Output the (x, y) coordinate of the center of the cell containing the given text.  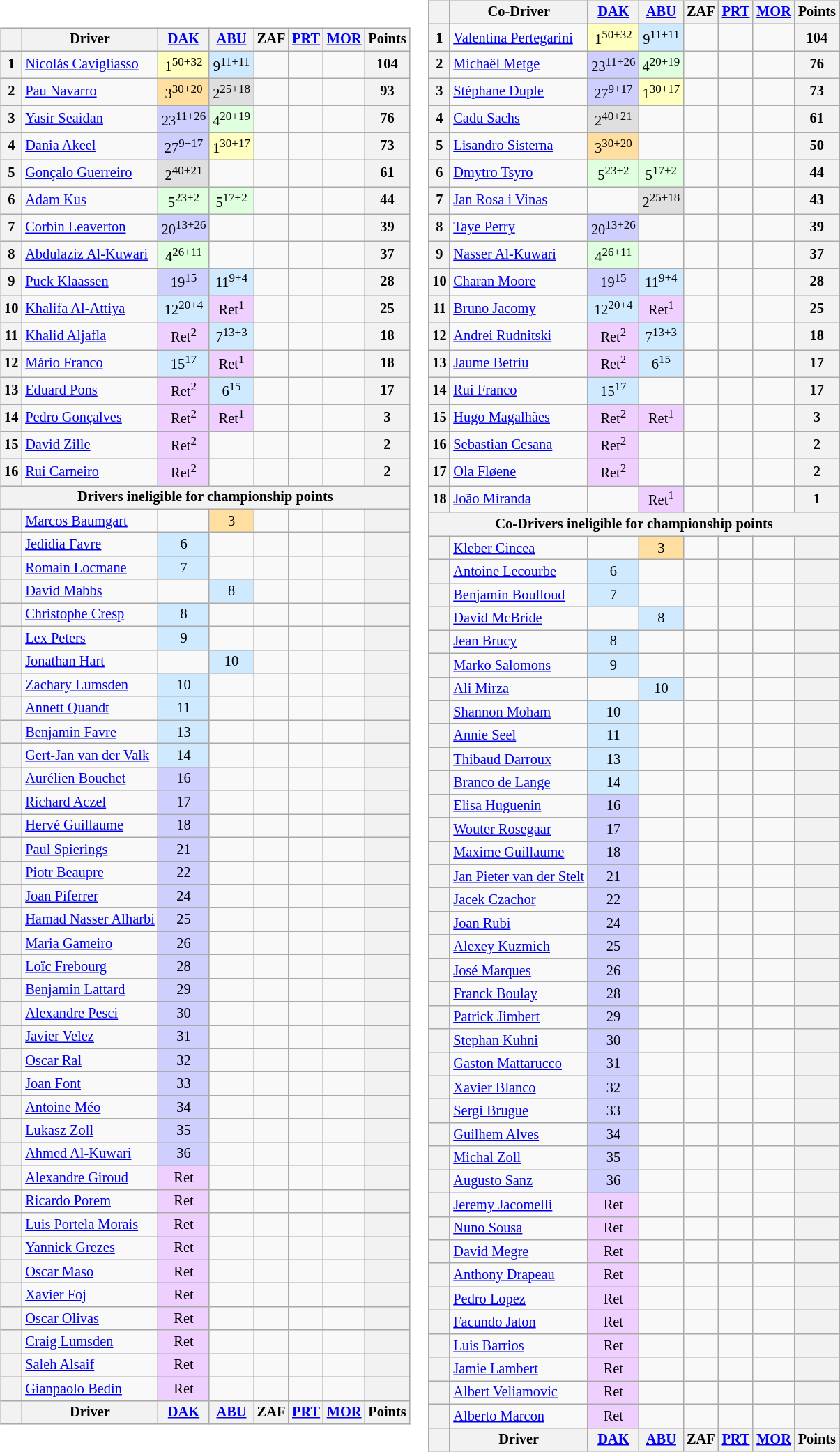
Benjamin Favre (89, 732)
Branco de Lange (519, 783)
Oscar Olivas (89, 1318)
Valentina Pertegarini (519, 38)
Ahmed Al-Kuwari (89, 1154)
Alexey Kuzmich (519, 947)
Ola Fløene (519, 473)
Dania Akeel (89, 146)
Jacek Czachor (519, 900)
Abdulaziz Al-Kuwari (89, 255)
Luis Barrios (519, 1345)
Co-Driver (519, 13)
Eduard Pons (89, 390)
Loïc Frebourg (89, 967)
Franck Boulay (519, 994)
43 (817, 201)
Shannon Moham (519, 712)
Maxime Guillaume (519, 853)
Richard Aczel (89, 802)
Andrei Rudnitski (519, 336)
Nicolás Cavigliasso (89, 64)
Xavier Foj (89, 1295)
Stephan Kuhni (519, 1041)
Corbin Leaverton (89, 227)
Michaël Metge (519, 64)
Facundo Jaton (519, 1322)
Hervé Guillaume (89, 826)
Christophe Cresp (89, 615)
Aurélien Bouchet (89, 779)
Gianpaolo Bedin (89, 1389)
Antoine Méo (89, 1108)
Puck Klaassen (89, 282)
Bruno Jacomy (519, 309)
Yannick Grezes (89, 1248)
Benjamin Boulloud (519, 595)
Gert-Jan van der Valk (89, 756)
João Miranda (519, 499)
David McBride (519, 618)
Saleh Alsaif (89, 1366)
Joan Font (89, 1084)
Piotr Beaupre (89, 873)
Alexandre Giroud (89, 1178)
Mário Franco (89, 364)
David Megre (519, 1252)
David Mabbs (89, 591)
93 (387, 92)
Pedro Gonçalves (89, 418)
Romain Locmane (89, 567)
Pedro Lopez (519, 1299)
Stéphane Duple (519, 92)
Zachary Lumsden (89, 685)
Jamie Lambert (519, 1369)
José Marques (519, 970)
David Zille (89, 445)
Wouter Rosegaar (519, 830)
Jaume Betriu (519, 364)
Elisa Huguenin (519, 806)
Charan Moore (519, 282)
Lex Peters (89, 638)
Paul Spierings (89, 849)
Yasir Seaidan (89, 119)
Alberto Marcon (519, 1416)
Marko Salomons (519, 665)
Gaston Mattarucco (519, 1064)
Co-Drivers ineligible for championship points (634, 524)
Jan Pieter van der Stelt (519, 876)
Ali Mirza (519, 689)
Hamad Nasser Alharbi (89, 919)
Alexandre Pesci (89, 1014)
Annett Quandt (89, 708)
Taye Perry (519, 227)
Jan Rosa i Vinas (519, 201)
Jeremy Jacomelli (519, 1205)
Xavier Blanco (519, 1087)
Rui Franco (519, 390)
Ricardo Porem (89, 1201)
Marcos Baumgart (89, 521)
Albert Veliamovic (519, 1393)
Nuno Sousa (519, 1228)
Antoine Lecourbe (519, 572)
50 (817, 146)
Javier Velez (89, 1037)
Rui Carneiro (89, 473)
Hugo Magalhães (519, 418)
Sergi Brugue (519, 1111)
Cadu Sachs (519, 119)
Khalid Aljafla (89, 336)
Augusto Sanz (519, 1182)
Maria Gameiro (89, 943)
Gonçalo Guerreiro (89, 173)
Nasser Al-Kuwari (519, 255)
Patrick Jimbert (519, 1017)
Pau Navarro (89, 92)
Guilhem Alves (519, 1135)
Dmytro Tsyro (519, 173)
Luis Portela Morais (89, 1225)
Sebastian Cesana (519, 445)
Lisandro Sisterna (519, 146)
Joan Rubi (519, 924)
Michal Zoll (519, 1158)
Oscar Ral (89, 1060)
Oscar Maso (89, 1271)
Thibaud Darroux (519, 759)
Khalifa Al-Attiya (89, 309)
Benjamin Lattard (89, 990)
Jonathan Hart (89, 662)
Craig Lumsden (89, 1342)
Drivers ineligible for championship points (205, 497)
Annie Seel (519, 735)
Anthony Drapeau (519, 1275)
Jedidia Favre (89, 544)
Kleber Cincea (519, 548)
Joan Piferrer (89, 896)
Lukasz Zoll (89, 1131)
Jean Brucy (519, 642)
Adam Kus (89, 201)
